Capture the cell that displays the provided text and extract its (x, y) central coordinate. 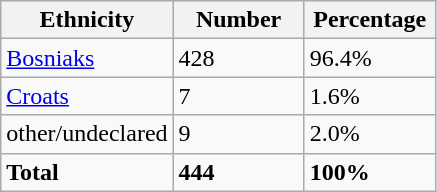
Croats (87, 96)
428 (238, 58)
100% (370, 172)
96.4% (370, 58)
Percentage (370, 20)
444 (238, 172)
Total (87, 172)
9 (238, 134)
other/undeclared (87, 134)
1.6% (370, 96)
Number (238, 20)
Bosniaks (87, 58)
Ethnicity (87, 20)
7 (238, 96)
2.0% (370, 134)
